Search for the cell housing the specified text and yield its (x, y) center coordinate. 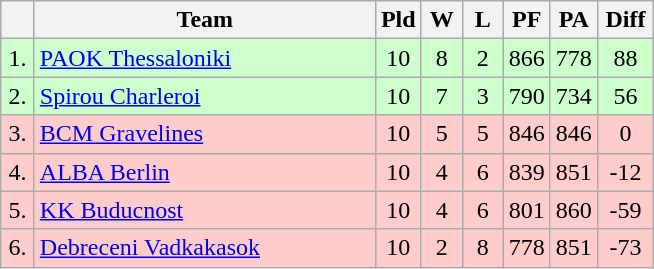
801 (526, 210)
3 (482, 96)
866 (526, 58)
4. (18, 172)
PA (574, 20)
6. (18, 248)
KK Buducnost (204, 210)
-73 (625, 248)
0 (625, 134)
88 (625, 58)
2. (18, 96)
-59 (625, 210)
W (442, 20)
Spirou Charleroi (204, 96)
56 (625, 96)
Pld (398, 20)
839 (526, 172)
L (482, 20)
Debreceni Vadkakasok (204, 248)
5. (18, 210)
BCM Gravelines (204, 134)
Team (204, 20)
3. (18, 134)
734 (574, 96)
PAOK Thessaloniki (204, 58)
ALBA Berlin (204, 172)
860 (574, 210)
7 (442, 96)
Diff (625, 20)
-12 (625, 172)
PF (526, 20)
1. (18, 58)
790 (526, 96)
